Return the (X, Y) coordinate for the center point of the cell that contains the specified text.  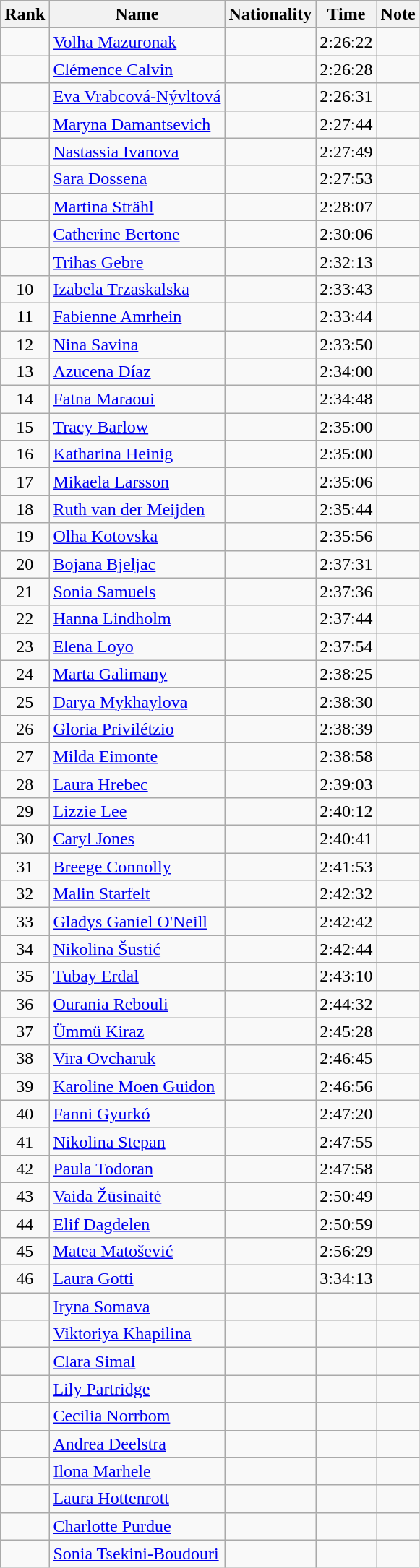
Sara Dossena (137, 179)
21 (25, 592)
2:56:29 (346, 1252)
Laura Hrebec (137, 784)
2:47:58 (346, 1169)
22 (25, 619)
Olha Kotovska (137, 537)
2:37:54 (346, 646)
14 (25, 399)
Laura Gotti (137, 1279)
2:33:50 (346, 345)
Ruth van der Meijden (137, 509)
Nationality (270, 14)
2:46:56 (346, 1086)
Karoline Moen Guidon (137, 1086)
28 (25, 784)
Gloria Privilétzio (137, 729)
2:39:03 (346, 784)
Vira Ovcharuk (137, 1059)
Cecilia Norrbom (137, 1416)
2:30:06 (346, 234)
Rank (25, 14)
Elena Loyo (137, 646)
17 (25, 482)
2:38:58 (346, 756)
2:40:12 (346, 812)
3:34:13 (346, 1279)
Viktoriya Khapilina (137, 1334)
2:37:36 (346, 592)
2:38:39 (346, 729)
10 (25, 289)
Sonia Samuels (137, 592)
Nina Savina (137, 345)
Marta Galimany (137, 674)
23 (25, 646)
Iryna Somava (137, 1307)
41 (25, 1141)
43 (25, 1196)
Laura Hottenrott (137, 1499)
31 (25, 867)
Elif Dagdelen (137, 1224)
Nikolina Šustić (137, 949)
Maryna Damantsevich (137, 124)
Ilona Marhele (137, 1471)
18 (25, 509)
2:47:55 (346, 1141)
2:32:13 (346, 261)
Name (137, 14)
2:45:28 (346, 1031)
Izabela Trzaskalska (137, 289)
44 (25, 1224)
2:50:59 (346, 1224)
2:50:49 (346, 1196)
19 (25, 537)
27 (25, 756)
Darya Mykhaylova (137, 701)
Malin Starfelt (137, 894)
Volha Mazuronak (137, 42)
34 (25, 949)
40 (25, 1114)
2:35:56 (346, 537)
Fanni Gyurkó (137, 1114)
2:26:31 (346, 97)
Sonia Tsekini-Boudouri (137, 1554)
2:38:25 (346, 674)
Clara Simal (137, 1361)
2:33:43 (346, 289)
Mikaela Larsson (137, 482)
2:41:53 (346, 867)
Hanna Lindholm (137, 619)
2:26:22 (346, 42)
36 (25, 1004)
13 (25, 372)
Matea Matošević (137, 1252)
2:37:44 (346, 619)
Breege Connolly (137, 867)
30 (25, 839)
24 (25, 674)
Vaida Žūsinaitė (137, 1196)
2:38:30 (346, 701)
2:46:45 (346, 1059)
39 (25, 1086)
38 (25, 1059)
2:37:31 (346, 564)
Note (398, 14)
Fabienne Amrhein (137, 316)
2:26:28 (346, 69)
2:28:07 (346, 207)
Bojana Bjeljac (137, 564)
2:33:44 (346, 316)
2:34:00 (346, 372)
Clémence Calvin (137, 69)
26 (25, 729)
Martina Strähl (137, 207)
2:35:06 (346, 482)
2:40:41 (346, 839)
Ourania Rebouli (137, 1004)
2:34:48 (346, 399)
Tracy Barlow (137, 427)
2:42:42 (346, 922)
Tubay Erdal (137, 976)
Andrea Deelstra (137, 1444)
42 (25, 1169)
Milda Eimonte (137, 756)
2:27:44 (346, 124)
Trihas Gebre (137, 261)
33 (25, 922)
35 (25, 976)
15 (25, 427)
2:44:32 (346, 1004)
Nastassia Ivanova (137, 152)
12 (25, 345)
16 (25, 454)
20 (25, 564)
Time (346, 14)
Azucena Díaz (137, 372)
Caryl Jones (137, 839)
37 (25, 1031)
2:27:53 (346, 179)
Katharina Heinig (137, 454)
2:27:49 (346, 152)
Lily Partridge (137, 1389)
29 (25, 812)
2:42:32 (346, 894)
Nikolina Stepan (137, 1141)
2:35:44 (346, 509)
Lizzie Lee (137, 812)
Paula Todoran (137, 1169)
Eva Vrabcová-Nývltová (137, 97)
46 (25, 1279)
2:47:20 (346, 1114)
2:43:10 (346, 976)
Ümmü Kiraz (137, 1031)
32 (25, 894)
Gladys Ganiel O'Neill (137, 922)
2:42:44 (346, 949)
Fatna Maraoui (137, 399)
25 (25, 701)
11 (25, 316)
45 (25, 1252)
Charlotte Purdue (137, 1526)
Catherine Bertone (137, 234)
